Return (x, y) of the center of cell containing provided text 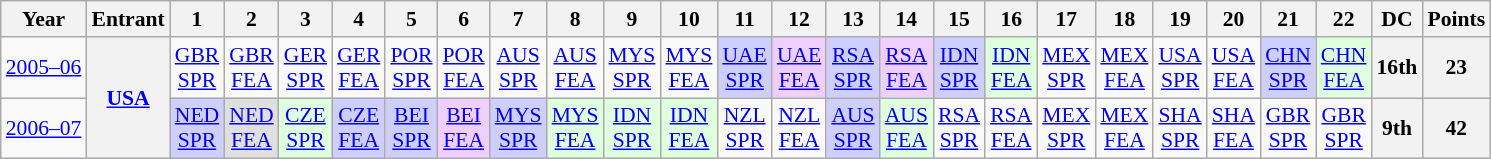
CHNSPR (1288, 68)
22 (1344, 19)
11 (744, 19)
17 (1066, 19)
GBRFEA (252, 68)
12 (799, 19)
10 (688, 19)
7 (518, 19)
3 (306, 19)
USASPR (1180, 68)
SHASPR (1180, 128)
NZLSPR (744, 128)
20 (1234, 19)
CZEFEA (358, 128)
USAFEA (1234, 68)
NEDFEA (252, 128)
CZESPR (306, 128)
GERSPR (306, 68)
14 (906, 19)
2 (252, 19)
23 (1456, 68)
Year (44, 19)
NZLFEA (799, 128)
16 (1011, 19)
PORFEA (464, 68)
2005–06 (44, 68)
SHAFEA (1234, 128)
BEIFEA (464, 128)
15 (959, 19)
9 (632, 19)
CHNFEA (1344, 68)
NEDSPR (198, 128)
16th (1398, 68)
4 (358, 19)
Entrant (128, 19)
2006–07 (44, 128)
18 (1124, 19)
1 (198, 19)
9th (1398, 128)
6 (464, 19)
19 (1180, 19)
21 (1288, 19)
DC (1398, 19)
8 (576, 19)
5 (411, 19)
USA (128, 98)
GERFEA (358, 68)
UAEFEA (799, 68)
13 (852, 19)
UAESPR (744, 68)
BEISPR (411, 128)
PORSPR (411, 68)
Points (1456, 19)
42 (1456, 128)
